Determine the (X, Y) coordinate at the center of the cell enclosing the given text.  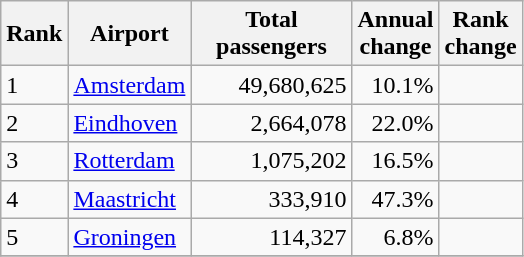
2 (34, 123)
333,910 (272, 199)
114,327 (272, 237)
6.8% (396, 237)
5 (34, 237)
3 (34, 161)
1,075,202 (272, 161)
10.1% (396, 85)
16.5% (396, 161)
4 (34, 199)
Airport (130, 34)
Eindhoven (130, 123)
Rank (34, 34)
22.0% (396, 123)
49,680,625 (272, 85)
47.3% (396, 199)
Groningen (130, 237)
Rankchange (480, 34)
Totalpassengers (272, 34)
Rotterdam (130, 161)
Annualchange (396, 34)
Maastricht (130, 199)
1 (34, 85)
Amsterdam (130, 85)
2,664,078 (272, 123)
